Locate the cell with the specified text and output its [x, y] center coordinate. 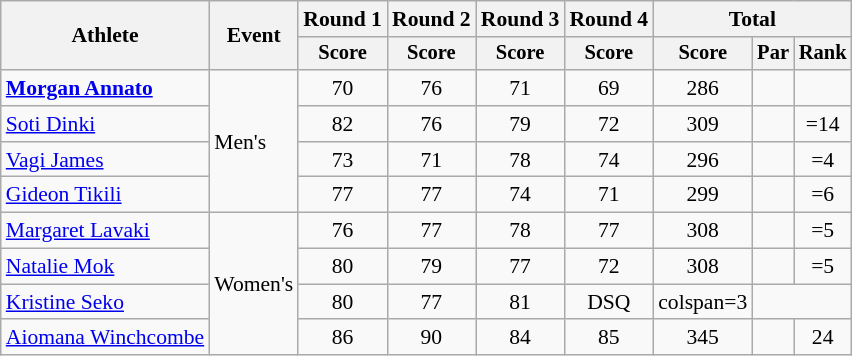
73 [342, 160]
Kristine Seko [105, 302]
345 [702, 338]
DSQ [608, 302]
Soti Dinki [105, 124]
Morgan Annato [105, 88]
Total [752, 19]
Rank [823, 54]
86 [342, 338]
colspan=3 [702, 302]
24 [823, 338]
Event [254, 36]
Men's [254, 141]
Aiomana Winchcombe [105, 338]
=4 [823, 160]
90 [432, 338]
85 [608, 338]
309 [702, 124]
81 [520, 302]
286 [702, 88]
Round 3 [520, 19]
Par [773, 54]
296 [702, 160]
=14 [823, 124]
69 [608, 88]
Athlete [105, 36]
70 [342, 88]
299 [702, 195]
Women's [254, 284]
Round 1 [342, 19]
84 [520, 338]
Round 4 [608, 19]
Vagi James [105, 160]
82 [342, 124]
=6 [823, 195]
Gideon Tikili [105, 195]
Margaret Lavaki [105, 231]
Natalie Mok [105, 267]
Round 2 [432, 19]
